For the text-containing cell, return its midpoint in (x, y) coordinate format. 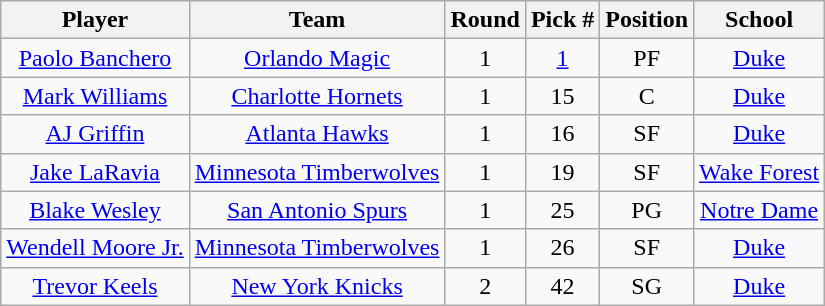
26 (562, 248)
Position (647, 20)
PG (647, 210)
Trevor Keels (95, 286)
School (760, 20)
Notre Dame (760, 210)
New York Knicks (317, 286)
Paolo Banchero (95, 58)
Orlando Magic (317, 58)
C (647, 96)
PF (647, 58)
Pick # (562, 20)
25 (562, 210)
Team (317, 20)
42 (562, 286)
Jake LaRavia (95, 172)
2 (485, 286)
San Antonio Spurs (317, 210)
15 (562, 96)
Charlotte Hornets (317, 96)
Round (485, 20)
Wendell Moore Jr. (95, 248)
Atlanta Hawks (317, 134)
Mark Williams (95, 96)
Player (95, 20)
SG (647, 286)
Wake Forest (760, 172)
16 (562, 134)
Blake Wesley (95, 210)
AJ Griffin (95, 134)
19 (562, 172)
